Return (x, y) of the center of cell containing provided text 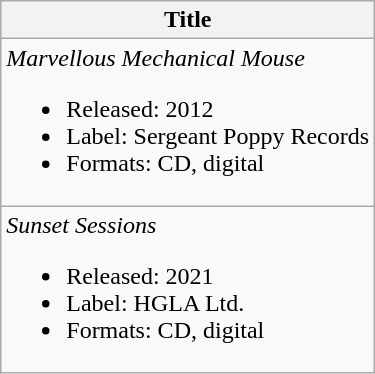
Title (188, 20)
Marvellous Mechanical MouseReleased: 2012Label: Sergeant Poppy RecordsFormats: CD, digital (188, 122)
Sunset SessionsReleased: 2021Label: HGLA Ltd.Formats: CD, digital (188, 290)
